Capture the cell that displays the provided text and extract its [x, y] central coordinate. 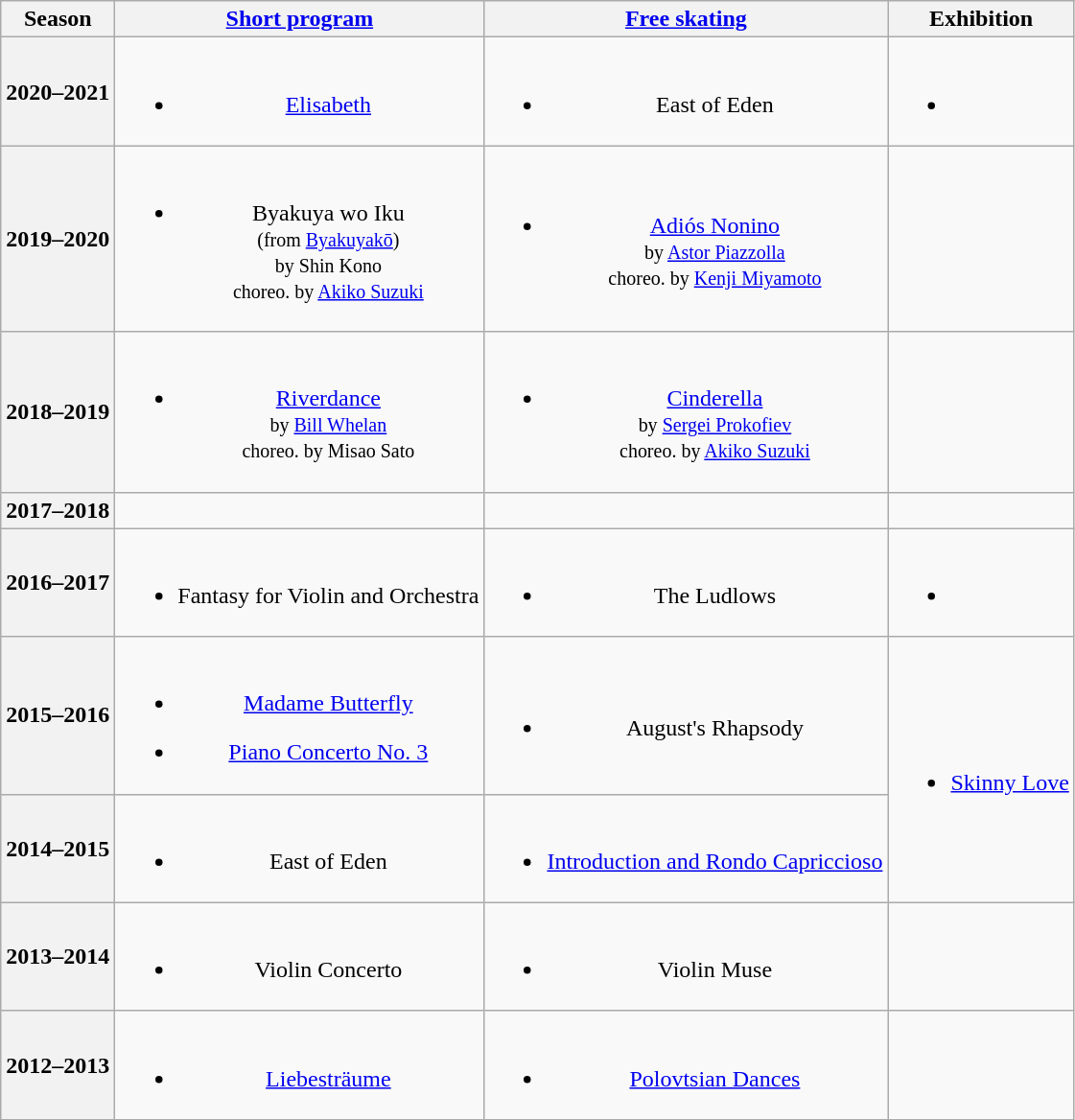
Liebesträume [299, 1064]
Adiós Noninoby Astor Piazzollachoreo. by Kenji Miyamoto [687, 239]
Short program [299, 19]
August's Rhapsody [687, 715]
2018–2019 [58, 412]
Season [58, 19]
Introduction and Rondo Capriccioso [687, 848]
Skinny Love [981, 769]
Fantasy for Violin and Orchestra [299, 583]
2013–2014 [58, 957]
Riverdanceby Bill Whelanchoreo. by Misao Sato [299, 412]
Exhibition [981, 19]
Byakuya wo Iku(from Byakuyakō)by Shin Konochoreo. by Akiko Suzuki [299, 239]
2020–2021 [58, 92]
2016–2017 [58, 583]
Free skating [687, 19]
2012–2013 [58, 1064]
Elisabeth [299, 92]
The Ludlows [687, 583]
Cinderellaby Sergei Prokofievchoreo. by Akiko Suzuki [687, 412]
Violin Muse [687, 957]
Violin Concerto [299, 957]
2019–2020 [58, 239]
Madame Butterfly Piano Concerto No. 3 [299, 715]
2017–2018 [58, 510]
2015–2016 [58, 715]
Polovtsian Dances [687, 1064]
2014–2015 [58, 848]
